From the cell containing the given text, extract its center point as [x, y] coordinate. 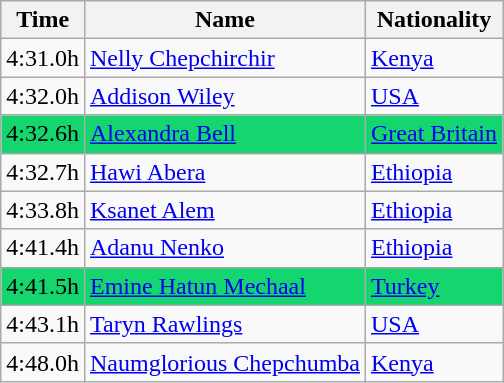
4:32.6h [43, 134]
Nelly Chepchirchir [224, 58]
Taryn Rawlings [224, 324]
Ksanet Alem [224, 210]
Alexandra Bell [224, 134]
4:48.0h [43, 362]
Naumglorious Chepchumba [224, 362]
Nationality [434, 20]
Adanu Nenko [224, 248]
Turkey [434, 286]
Emine Hatun Mechaal [224, 286]
4:43.1h [43, 324]
Time [43, 20]
Addison Wiley [224, 96]
4:32.0h [43, 96]
4:32.7h [43, 172]
Great Britain [434, 134]
Hawi Abera [224, 172]
4:41.5h [43, 286]
4:31.0h [43, 58]
Name [224, 20]
4:41.4h [43, 248]
4:33.8h [43, 210]
